Provide the (x, y) coordinate of the cell's center where the given text is located.  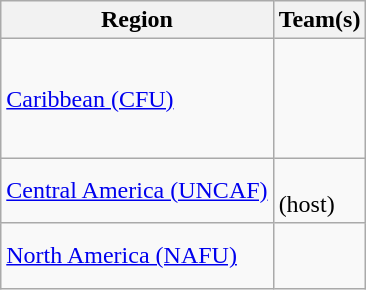
Team(s) (320, 20)
Caribbean (CFU) (137, 98)
Region (137, 20)
Central America (UNCAF) (137, 190)
North America (NAFU) (137, 256)
(host) (320, 190)
